Determine the [x, y] coordinate at the center of the cell enclosing the given text.  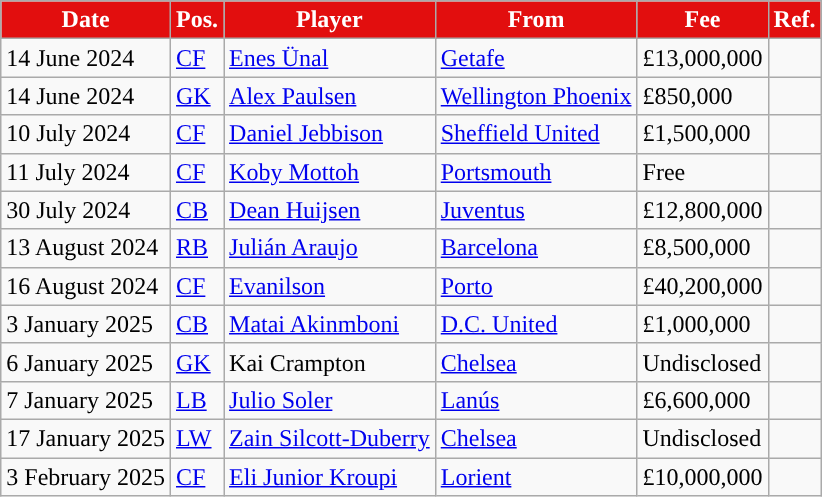
Enes Ünal [330, 58]
£12,800,000 [702, 210]
Player [330, 20]
Lorient [536, 477]
17 January 2025 [86, 438]
Free [702, 172]
Matai Akinmboni [330, 324]
£10,000,000 [702, 477]
Julián Araujo [330, 248]
Fee [702, 20]
Dean Huijsen [330, 210]
Alex Paulsen [330, 96]
6 January 2025 [86, 362]
Evanilson [330, 286]
RB [196, 248]
LW [196, 438]
Zain Silcott-Duberry [330, 438]
Wellington Phoenix [536, 96]
D.C. United [536, 324]
Lanús [536, 400]
£8,500,000 [702, 248]
3 January 2025 [86, 324]
30 July 2024 [86, 210]
LB [196, 400]
7 January 2025 [86, 400]
3 February 2025 [86, 477]
From [536, 20]
£1,000,000 [702, 324]
Eli Junior Kroupi [330, 477]
Portsmouth [536, 172]
£6,600,000 [702, 400]
£1,500,000 [702, 134]
Ref. [794, 20]
£850,000 [702, 96]
Kai Crampton [330, 362]
£13,000,000 [702, 58]
Barcelona [536, 248]
Pos. [196, 20]
Sheffield United [536, 134]
Porto [536, 286]
16 August 2024 [86, 286]
Date [86, 20]
Getafe [536, 58]
11 July 2024 [86, 172]
Julio Soler [330, 400]
Daniel Jebbison [330, 134]
13 August 2024 [86, 248]
Koby Mottoh [330, 172]
£40,200,000 [702, 286]
10 July 2024 [86, 134]
Juventus [536, 210]
